From the cell containing the given text, extract its center point as (x, y) coordinate. 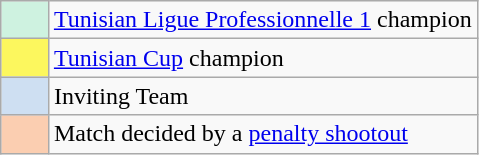
Tunisian Ligue Professionnelle 1 champion (262, 20)
Tunisian Cup champion (262, 58)
Match decided by a penalty shootout (262, 134)
Inviting Team (262, 96)
